Identify which cell holds the provided text, then report its (X, Y) central coordinate. 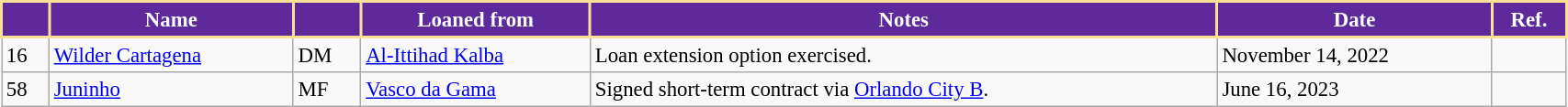
MF (327, 90)
November 14, 2022 (1354, 55)
Loan extension option exercised. (904, 55)
Notes (904, 20)
Name (171, 20)
16 (26, 55)
Wilder Cartagena (171, 55)
Signed short-term contract via Orlando City B. (904, 90)
Al-Ittihad Kalba (476, 55)
58 (26, 90)
Vasco da Gama (476, 90)
Loaned from (476, 20)
Date (1354, 20)
Juninho (171, 90)
DM (327, 55)
Ref. (1529, 20)
June 16, 2023 (1354, 90)
